Pinpoint the cell where the given text exists, returning its [x, y] midpoint coordinate. 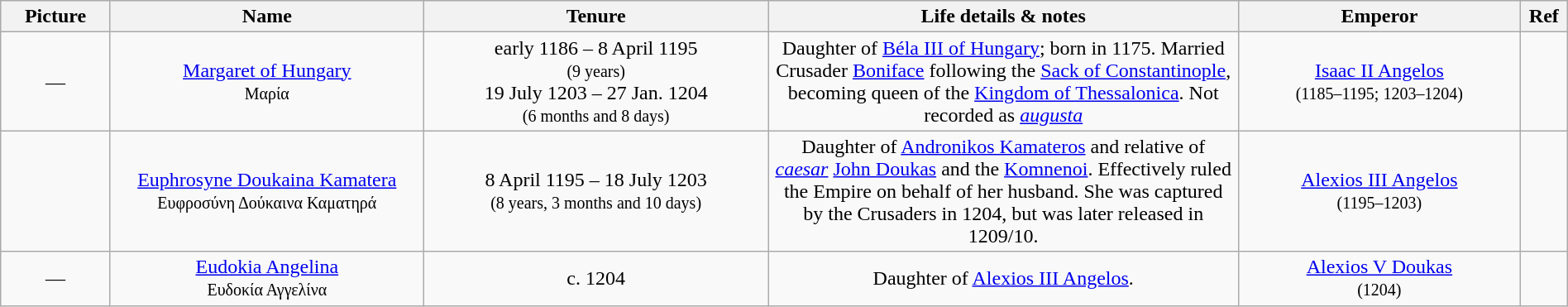
c. 1204 [595, 278]
Tenure [595, 17]
Emperor [1379, 17]
early 1186 – 8 April 1195(9 years)19 July 1203 – 27 Jan. 1204(6 months and 8 days) [595, 81]
Daughter of Alexios III Angelos. [1003, 278]
Picture [56, 17]
Margaret of HungaryΜαρία [266, 81]
Alexios III Angelos(1195–1203) [1379, 191]
Isaac II Angelos(1185–1195; 1203–1204) [1379, 81]
Alexios V Doukas(1204) [1379, 278]
Euphrosyne Doukaina KamateraΕυφροσύνη Δούκαινα Καματηρά [266, 191]
Ref [1543, 17]
Life details & notes [1003, 17]
Eudokia AngelinaΕυδοκία Αγγελίνα [266, 278]
8 April 1195 – 18 July 1203(8 years, 3 months and 10 days) [595, 191]
Name [266, 17]
